Extract the [X, Y] coordinate from the center of the cell holding the provided text.  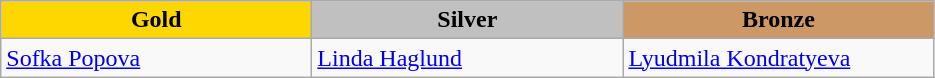
Bronze [778, 20]
Lyudmila Kondratyeva [778, 58]
Linda Haglund [468, 58]
Sofka Popova [156, 58]
Silver [468, 20]
Gold [156, 20]
